Output the (x, y) coordinate of the center of the cell containing the given text.  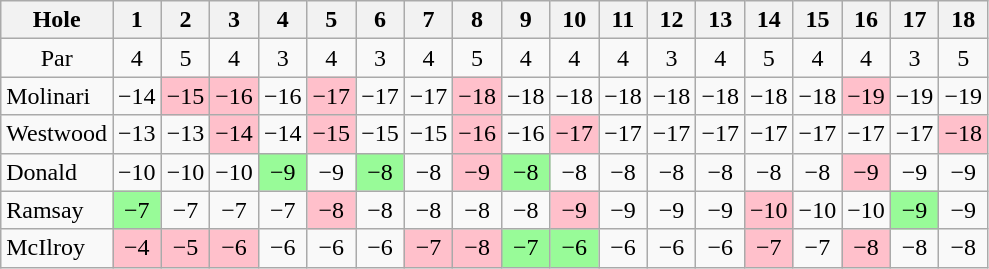
Westwood (57, 134)
−5 (186, 248)
16 (866, 20)
9 (526, 20)
17 (914, 20)
Molinari (57, 96)
8 (478, 20)
15 (818, 20)
1 (138, 20)
18 (964, 20)
10 (574, 20)
11 (624, 20)
Ramsay (57, 210)
Par (57, 58)
2 (186, 20)
Donald (57, 172)
14 (768, 20)
−4 (138, 248)
13 (720, 20)
6 (380, 20)
McIlroy (57, 248)
Hole (57, 20)
7 (428, 20)
12 (672, 20)
